Output the [x, y] coordinate of the center of the cell containing the given text.  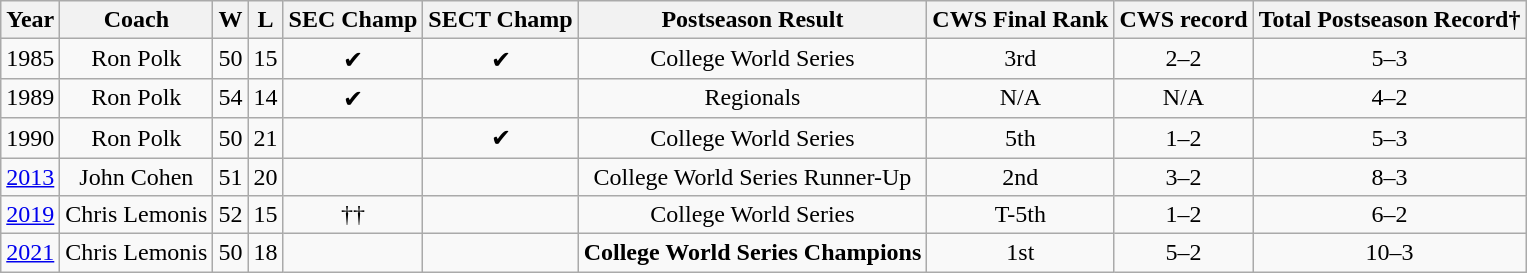
21 [266, 138]
6–2 [1390, 215]
T-5th [1020, 215]
2019 [30, 215]
51 [230, 177]
5–2 [1184, 253]
1st [1020, 253]
1985 [30, 59]
SEC Champ [353, 20]
CWS Final Rank [1020, 20]
4–2 [1390, 98]
Coach [136, 20]
5th [1020, 138]
54 [230, 98]
2021 [30, 253]
1989 [30, 98]
14 [266, 98]
Year [30, 20]
2–2 [1184, 59]
20 [266, 177]
2nd [1020, 177]
2013 [30, 177]
Postseason Result [752, 20]
18 [266, 253]
Total Postseason Record† [1390, 20]
L [266, 20]
College World Series Champions [752, 253]
W [230, 20]
52 [230, 215]
†† [353, 215]
John Cohen [136, 177]
8–3 [1390, 177]
Regionals [752, 98]
College World Series Runner-Up [752, 177]
CWS record [1184, 20]
3rd [1020, 59]
1990 [30, 138]
SECT Champ [500, 20]
3–2 [1184, 177]
10–3 [1390, 253]
